Determine the [x, y] coordinate at the center of the cell enclosing the given text.  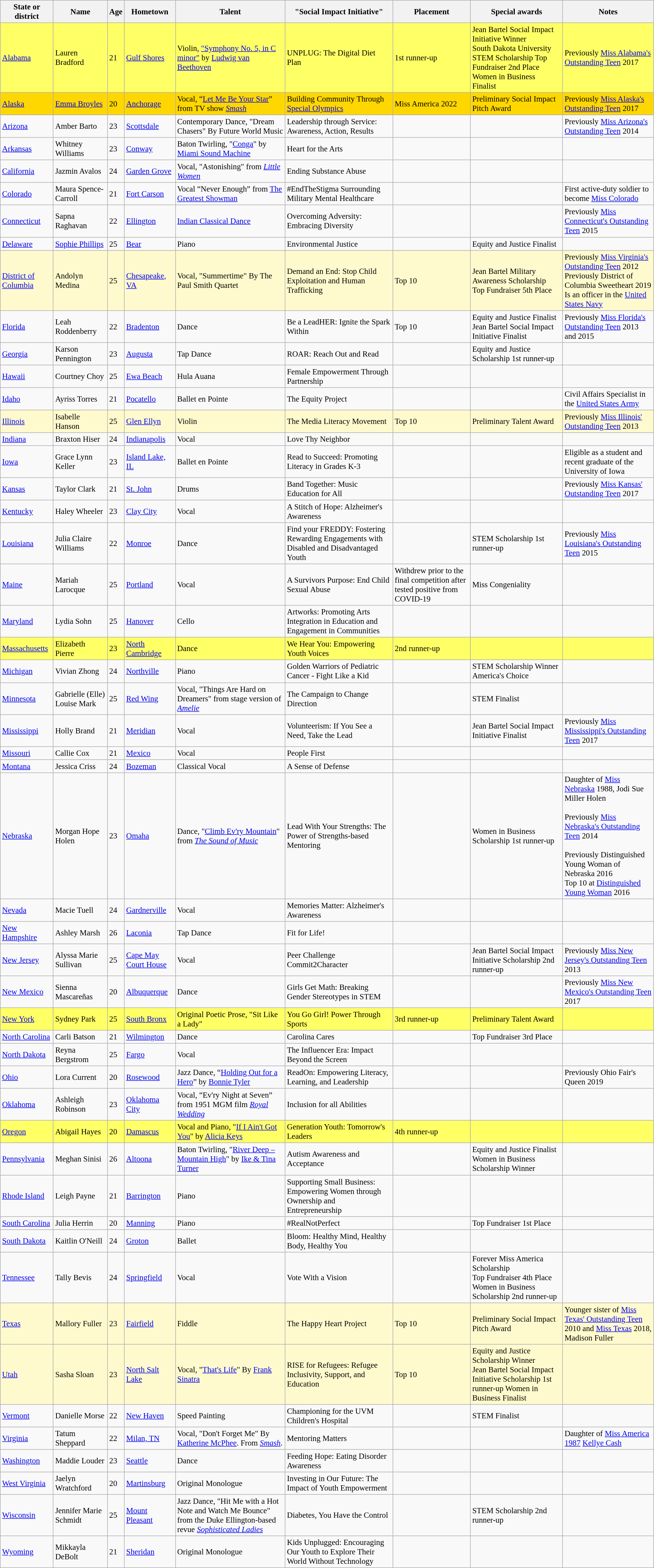
Ballet [230, 1241]
Haley Wheeler [80, 512]
Colorado [27, 194]
Drums [230, 489]
Top Fundraiser 3rd Place [516, 1037]
Chesapeake, VA [150, 281]
Baton Twirling, "River Deep – Mountain High" by Ike & Tina Turner [230, 1159]
Fort Carson [150, 194]
Ayriss Torres [80, 399]
District of Columbia [27, 281]
The Equity Project [339, 399]
Leigh Payne [80, 1196]
Mount Pleasant [150, 1516]
Arizona [27, 126]
Previously Miss Connecticut's Outstanding Teen 2015 [608, 221]
A Stitch of Hope: Alzheimer's Awareness [339, 512]
Previously Miss Kansas' Outstanding Teen 2017 [608, 489]
Idaho [27, 399]
Miss Congeniality [516, 585]
Massachusetts [27, 649]
Jazz Dance, "Hit Me with a Hot Note and Watch Me Bounce" from the Duke Ellington-based revue Sophisticated Ladies [230, 1516]
Maryland [27, 621]
Carli Batson [80, 1037]
State or district [27, 12]
Bloom: Healthy Mind, Healthy Body, Healthy You [339, 1241]
The Influencer Era: Impact Beyond the Screen [339, 1055]
Vote With a Vision [339, 1277]
Illinois [27, 421]
Vocal, “Let Me Be Your Star” from TV show Smash [230, 104]
Previously Miss Virginia's Outstanding Teen 2012Previously District of Columbia Sweetheart 2019 Is an officer in the United States Navy [608, 281]
Nevada [27, 910]
#RealNotPerfect [339, 1223]
Previously Miss Illinois' Outstanding Teen 2013 [608, 421]
Milan, TN [150, 1438]
You Go Girl! Power Through Sports [339, 1020]
Memories Matter: Alzheimer's Awareness [339, 910]
Mississippi [27, 731]
Maine [27, 585]
Michigan [27, 671]
Utah [27, 1375]
Oklahoma City [150, 1105]
Gabrielle (Elle) Louise Mark [80, 699]
STEM Scholarship 2nd runner-up [516, 1516]
Hometown [150, 12]
Peer Challenge Commit2Character [339, 960]
The Media Literacy Movement [339, 421]
Whitney Williams [80, 149]
Miss America 2022 [432, 104]
Altoona [150, 1159]
Cello [230, 621]
Wilmington [150, 1037]
Omaha [150, 836]
Vocal, "Things Are Hard on Dreamers" from stage version of Amelie [230, 699]
The Happy Heart Project [339, 1324]
Gardnerville [150, 910]
Tennessee [27, 1277]
Withdrew prior to the final competition after tested positive from COVID-19 [432, 585]
Maddie Louder [80, 1461]
Special awards [516, 12]
Martinsburg [150, 1484]
Jennifer Marie Schmidt [80, 1516]
Karson Pennington [80, 354]
California [27, 172]
Ewa Beach [150, 376]
Contemporary Dance, "Dream Chasers" By Future World Music [230, 126]
2nd runner-up [432, 649]
Amber Barto [80, 126]
Kansas [27, 489]
Age [116, 12]
Previously Ohio Fair's Queen 2019 [608, 1077]
Previously Miss New Jersey's Outstanding Teen 2013 [608, 960]
People First [339, 753]
#EndTheStigma Surrounding Military Mental Healthcare [339, 194]
Heart for the Arts [339, 149]
Mariah Larocque [80, 585]
Placement [432, 12]
Georgia [27, 354]
Bradenton [150, 327]
Sydney Park [80, 1020]
Lauren Bradford [80, 58]
Conway [150, 149]
Original Poetic Prose, "Sit Like a Lady" [230, 1020]
Generation Youth: Tomorrow's Leaders [339, 1132]
UNPLUG: The Digital Diet Plan [339, 58]
Rhode Island [27, 1196]
A Survivors Purpose: End Child Sexual Abuse [339, 585]
Holly Brand [80, 731]
Louisiana [27, 544]
Arkansas [27, 149]
Braxton Hiser [80, 439]
Fiddle [230, 1324]
Monroe [150, 544]
Bozeman [150, 766]
Overcoming Adversity: Embracing Diversity [339, 221]
Previously Miss Alaska's Outstanding Teen 2017 [608, 104]
Jazmin Avalos [80, 172]
Diabetes, You Have the Control [339, 1516]
West Virginia [27, 1484]
Investing in Our Future: The Impact of Youth Empowerment [339, 1484]
North Dakota [27, 1055]
Groton [150, 1241]
Supporting Small Business: Empowering Women through Ownership and Entrepreneurship [339, 1196]
Golden Warriors of Pediatric Cancer - Fight Like a Kid [339, 671]
Connecticut [27, 221]
Carolina Cares [339, 1037]
Bear [150, 244]
Cape May Court House [150, 960]
Pocatello [150, 399]
Vocal, “Ev'ry Night at Seven” from 1951 MGM film Royal Wedding [230, 1105]
New Haven [150, 1416]
Florida [27, 327]
3rd runner-up [432, 1020]
New Mexico [27, 992]
Top Fundraiser 1st Place [516, 1223]
Taylor Clark [80, 489]
Jean Bartel Military Awareness ScholarshipTop Fundraiser 5th Place [516, 281]
Danielle Morse [80, 1416]
Callie Cox [80, 753]
Equity and Justice Finalist [516, 244]
Kentucky [27, 512]
Classical Vocal [230, 766]
Violin, "Symphony No. 5, in C minor" by Ludwig van Beethoven [230, 58]
Ending Substance Abuse [339, 172]
New Jersey [27, 960]
Sienna Mascareñas [80, 992]
Andolyn Medina [80, 281]
Speed Painting [230, 1416]
Vermont [27, 1416]
Forever Miss America ScholarshipTop Fundraiser 4th Place Women in Business Scholarship 2nd runner-up [516, 1277]
Indiana [27, 439]
Rosewood [150, 1077]
Pennsylvania [27, 1159]
Courtney Choy [80, 376]
Vocal, "That's Life" By Frank Sinatra [230, 1375]
Read to Succeed: Promoting Literacy in Grades K-3 [339, 462]
STEM Scholarship 1st runner-up [516, 544]
Alaska [27, 104]
Civil Affairs Specialist in the United States Army [608, 399]
Julia Herrin [80, 1223]
Band Together: Music Education for All [339, 489]
Vocal “Never Enough” from The Greatest Showman [230, 194]
Hanover [150, 621]
Julia Claire Williams [80, 544]
Jessica Criss [80, 766]
North Cambridge [150, 649]
Emma Broyles [80, 104]
New Hampshire [27, 933]
Isabelle Hanson [80, 421]
Clay City [150, 512]
Meghan Sinisi [80, 1159]
Vocal, "Astonishing" from Little Women [230, 172]
South Bronx [150, 1020]
Female Empowerment Through Partnership [339, 376]
Notes [608, 12]
Kids Unplugged: Encouraging Our Youth to Explore Their World Without Technology [339, 1552]
Morgan Hope Holen [80, 836]
Damascus [150, 1132]
Championing for the UVM Children's Hospital [339, 1416]
Lead With Your Strengths: The Power of Strengths-based Mentoring [339, 836]
Previously Miss Louisiana's Outstanding Teen 2015 [608, 544]
Grace Lynn Keller [80, 462]
Find your FREDDY: Fostering Rewarding Engagements with Disabled and Disadvantaged Youth [339, 544]
Jazz Dance, “Holding Out for a Hero” by Bonnie Tyler [230, 1077]
Maura Spence-Carroll [80, 194]
4th runner-up [432, 1132]
Virginia [27, 1438]
STEM Scholarship WinnerAmerica's Choice [516, 671]
Missouri [27, 753]
Jean Bartel Social Impact Initiative Finalist [516, 731]
First active-duty soldier to become Miss Colorado [608, 194]
Nebraska [27, 836]
Name [80, 12]
Inclusion for all Abilities [339, 1105]
Glen Ellyn [150, 421]
Sasha Sloan [80, 1375]
Previously Miss New Mexico's Outstanding Teen 2017 [608, 992]
Fit for Life! [339, 933]
Barrington [150, 1196]
Previously Miss Alabama's Outstanding Teen 2017 [608, 58]
Scottsdale [150, 126]
Building Community Through Special Olympics [339, 104]
Sapna Raghavan [80, 221]
Wyoming [27, 1552]
Albuquerque [150, 992]
Ellington [150, 221]
Elizabeth Pierre [80, 649]
Hula Auana [230, 376]
Sophie Phillips [80, 244]
Indian Classical Dance [230, 221]
Vocal and Piano, "If I Ain't Got You" by Alicia Keys [230, 1132]
Northville [150, 671]
Love Thy Neighbor [339, 439]
Alyssa Marie Sullivan [80, 960]
Violin [230, 421]
Autism Awareness and Acceptance [339, 1159]
Ashley Marsh [80, 933]
Indianapolis [150, 439]
Fargo [150, 1055]
Lydia Sohn [80, 621]
Talent [230, 12]
Girls Get Math: Breaking Gender Stereotypes in STEM [339, 992]
Tatum Sheppard [80, 1438]
Alabama [27, 58]
Kaitlin O'Neill [80, 1241]
Laconia [150, 933]
Jaelyn Wratchford [80, 1484]
St. John [150, 489]
Vocal, "Summertime" By The Paul Smith Quartet [230, 281]
Feeding Hope: Eating Disorder Awareness [339, 1461]
Equity and Justice FinalistJean Bartel Social Impact Initiative Finalist [516, 327]
Lora Current [80, 1077]
Hawaii [27, 376]
Fairfield [150, 1324]
Jean Bartel Social Impact Initiative WinnerSouth Dakota University STEM Scholarship Top Fundraiser 2nd Place Women in Business Finalist [516, 58]
North Carolina [27, 1037]
Equity and Justice Scholarship 1st runner-up [516, 354]
Environmental Justice [339, 244]
Sheridan [150, 1552]
Garden Grove [150, 172]
Previously Miss Arizona's Outstanding Teen 2014 [608, 126]
ROAR: Reach Out and Read [339, 354]
Mallory Fuller [80, 1324]
"Social Impact Initiative" [339, 12]
Leadership through Service: Awareness, Action, Results [339, 126]
Mikkayla DeBolt [80, 1552]
Eligible as a student and recent graduate of the University of Iowa [608, 462]
Leah Roddenberry [80, 327]
Baton Twirling, "Conga" by Miami Sound Machine [230, 149]
Meridian [150, 731]
Reyna Bergstrom [80, 1055]
Jean Bartel Social Impact Initiative Scholarship 2nd runner-up [516, 960]
1st runner-up [432, 58]
Macie Tuell [80, 910]
Tally Bevis [80, 1277]
Mentoring Matters [339, 1438]
Ohio [27, 1077]
Portland [150, 585]
Be a LeadHER: Ignite the Spark Within [339, 327]
Equity and Justice Scholarship WinnerJean Bartel Social Impact Initiative Scholarship 1st runner-up Women in Business Finalist [516, 1375]
Previously Miss Florida's Outstanding Teen 2013 and 2015 [608, 327]
Island Lake, IL [150, 462]
Ashleigh Robinson [80, 1105]
Red Wing [150, 699]
South Dakota [27, 1241]
Anchorage [150, 104]
We Hear You: Empowering Youth Voices [339, 649]
Vocal, "Don't Forget Me" By Katherine McPhee. From Smash. [230, 1438]
Montana [27, 766]
New York [27, 1020]
Minnesota [27, 699]
Texas [27, 1324]
A Sense of Defense [339, 766]
Iowa [27, 462]
Vivian Zhong [80, 671]
South Carolina [27, 1223]
Oklahoma [27, 1105]
Younger sister of Miss Texas' Outstanding Teen 2010 and Miss Texas 2018, Madison Fuller [608, 1324]
ReadOn: Empowering Literacy, Learning, and Leadership [339, 1077]
Delaware [27, 244]
The Campaign to Change Direction [339, 699]
Seattle [150, 1461]
Previously Miss Mississippi's Outstanding Teen 2017 [608, 731]
Manning [150, 1223]
Gulf Shores [150, 58]
Oregon [27, 1132]
Springfield [150, 1277]
Dance, "Climb Ev'ry Mountain" from The Sound of Music [230, 836]
Abigail Hayes [80, 1132]
Wisconsin [27, 1516]
North Salt Lake [150, 1375]
Augusta [150, 354]
Demand an End: Stop Child Exploitation and Human Trafficking [339, 281]
Washington [27, 1461]
RISE for Refugees: Refugee Inclusivity, Support, and Education [339, 1375]
Equity and Justice FinalistWomen in Business Scholarship Winner [516, 1159]
Volunteerism: If You See a Need, Take the Lead [339, 731]
Daughter of Miss America 1987 Kellye Cash [608, 1438]
Women in Business Scholarship 1st runner-up [516, 836]
Artworks: Promoting Arts Integration in Education and Engagement in Communities [339, 621]
Mexico [150, 753]
